Extract the (x, y) coordinate from the center of the cell holding the provided text.  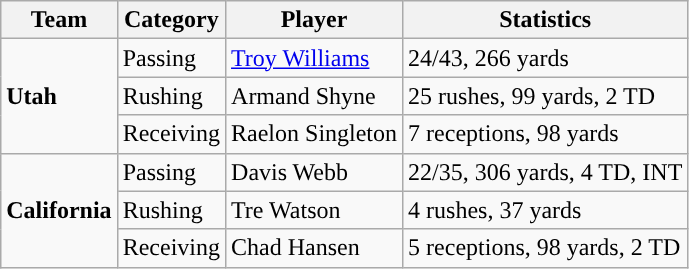
Statistics (546, 20)
Davis Webb (314, 172)
Troy Williams (314, 58)
Player (314, 20)
4 rushes, 37 yards (546, 210)
Team (59, 20)
7 receptions, 98 yards (546, 134)
Tre Watson (314, 210)
Category (171, 20)
California (59, 210)
Chad Hansen (314, 248)
Utah (59, 96)
24/43, 266 yards (546, 58)
Armand Shyne (314, 96)
22/35, 306 yards, 4 TD, INT (546, 172)
5 receptions, 98 yards, 2 TD (546, 248)
Raelon Singleton (314, 134)
25 rushes, 99 yards, 2 TD (546, 96)
